Scan for the cell matching the given text and deliver its [x, y] coordinate at center. 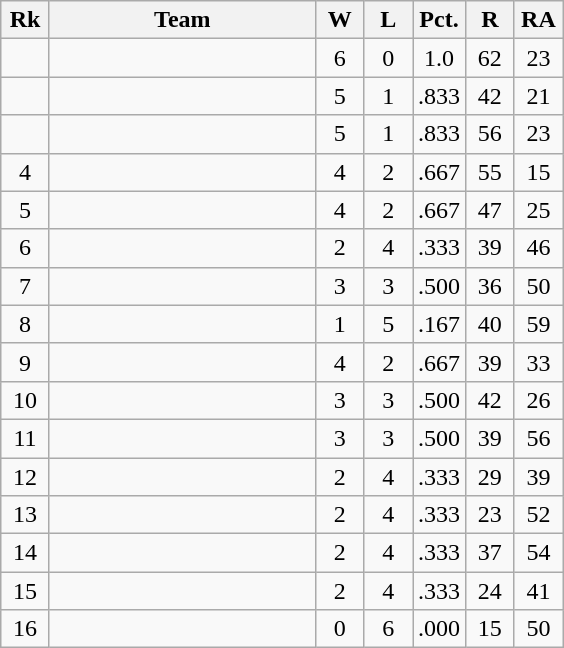
47 [490, 210]
40 [490, 324]
Rk [26, 20]
W [340, 20]
RA [538, 20]
46 [538, 248]
41 [538, 591]
21 [538, 96]
52 [538, 515]
Team [182, 20]
59 [538, 324]
1.0 [438, 58]
26 [538, 400]
11 [26, 438]
62 [490, 58]
54 [538, 553]
16 [26, 629]
24 [490, 591]
8 [26, 324]
10 [26, 400]
.000 [438, 629]
13 [26, 515]
Pct. [438, 20]
7 [26, 286]
25 [538, 210]
37 [490, 553]
33 [538, 362]
55 [490, 172]
.167 [438, 324]
36 [490, 286]
12 [26, 477]
R [490, 20]
29 [490, 477]
9 [26, 362]
L [388, 20]
14 [26, 553]
